Detect which cell encompasses the target text, then output its (x, y) center coordinate. 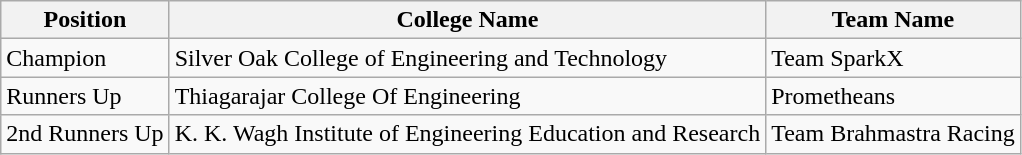
Team Name (894, 20)
Team SparkX (894, 58)
Thiagarajar College Of Engineering (468, 96)
Silver Oak College of Engineering and Technology (468, 58)
Position (85, 20)
K. K. Wagh Institute of Engineering Education and Research (468, 134)
Team Brahmastra Racing (894, 134)
Runners Up (85, 96)
Champion (85, 58)
2nd Runners Up (85, 134)
College Name (468, 20)
Prometheans (894, 96)
